Extract the [x, y] coordinate from the center of the cell holding the provided text.  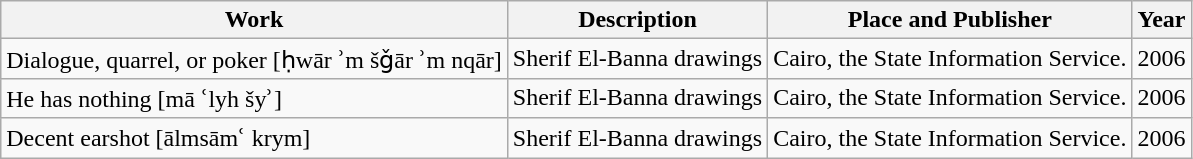
Work [254, 20]
He has nothing [mā ʿlyh šyʾ] [254, 98]
Year [1162, 20]
Decent earshot [ālmsāmʿ krym] [254, 138]
Dialogue, quarrel, or poker [ḥwār ʾm šǧār ʾm nqār] [254, 59]
Place and Publisher [950, 20]
Description [637, 20]
